For the text-containing cell, return its midpoint in (x, y) coordinate format. 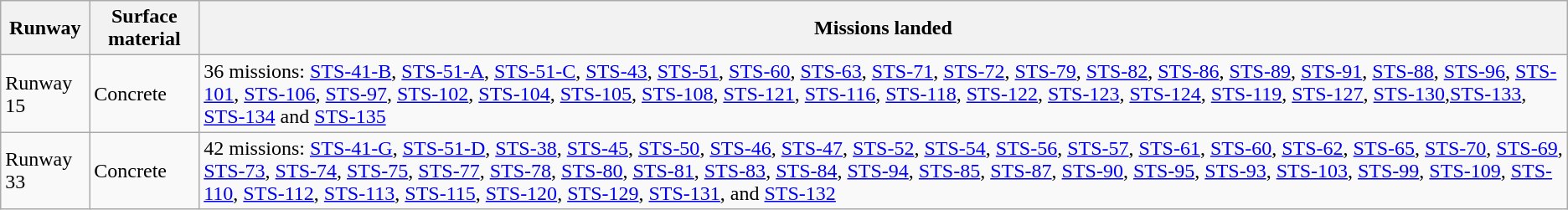
Runway 15 (45, 94)
Runway 33 (45, 171)
Surface material (144, 28)
Runway (45, 28)
Missions landed (884, 28)
